Search for the cell housing the specified text and yield its (x, y) center coordinate. 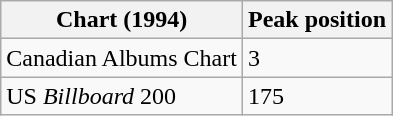
US Billboard 200 (122, 96)
3 (316, 58)
Chart (1994) (122, 20)
Canadian Albums Chart (122, 58)
175 (316, 96)
Peak position (316, 20)
